Find where the given text appears and provide that cell's center as (x, y) coordinate. 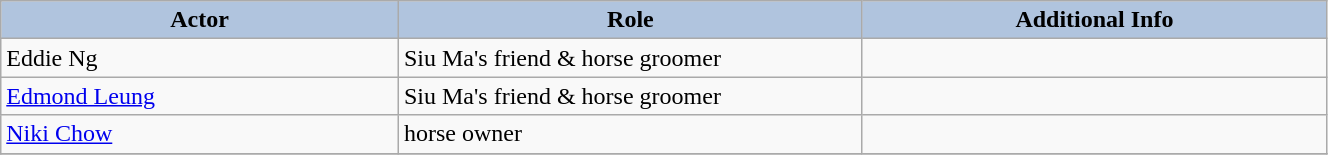
Additional Info (1094, 20)
Niki Chow (200, 134)
Eddie Ng (200, 58)
Actor (200, 20)
Role (630, 20)
Edmond Leung (200, 96)
horse owner (630, 134)
